Return (X, Y) of the center of cell containing provided text 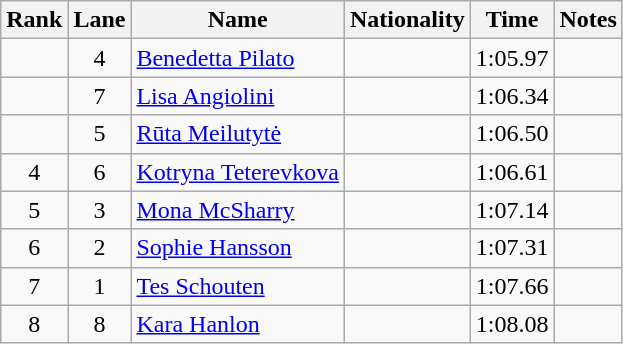
1:07.14 (512, 210)
Sophie Hansson (238, 248)
Mona McSharry (238, 210)
Tes Schouten (238, 286)
2 (100, 248)
Benedetta Pilato (238, 58)
3 (100, 210)
1:07.31 (512, 248)
Notes (588, 20)
Rank (34, 20)
Time (512, 20)
1:08.08 (512, 324)
1:06.34 (512, 96)
Lane (100, 20)
1:06.61 (512, 172)
Name (238, 20)
Kara Hanlon (238, 324)
Lisa Angiolini (238, 96)
Nationality (407, 20)
Rūta Meilutytė (238, 134)
Kotryna Teterevkova (238, 172)
1:07.66 (512, 286)
1:06.50 (512, 134)
1:05.97 (512, 58)
1 (100, 286)
